Extract the (X, Y) coordinate from the center of the cell holding the provided text.  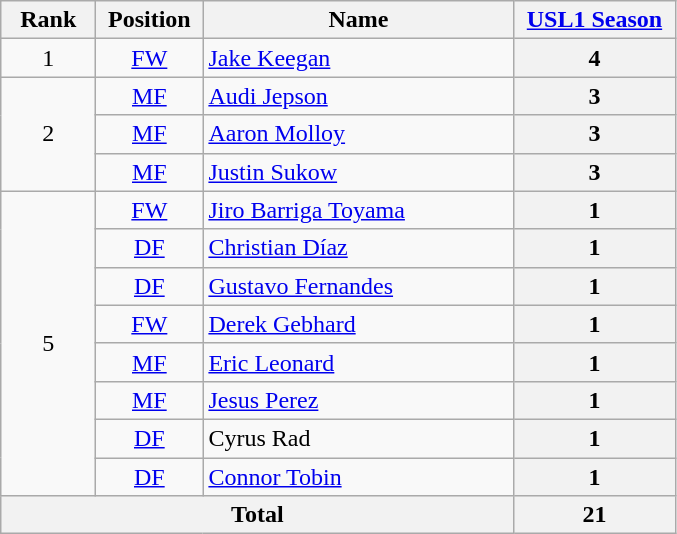
Cyrus Rad (358, 438)
Justin Sukow (358, 172)
Derek Gebhard (358, 324)
Connor Tobin (358, 477)
Position (150, 20)
Gustavo Fernandes (358, 286)
USL1 Season (594, 20)
Jesus Perez (358, 400)
2 (48, 134)
Rank (48, 20)
Christian Díaz (358, 248)
Eric Leonard (358, 362)
Aaron Molloy (358, 134)
5 (48, 343)
Jiro Barriga Toyama (358, 210)
Audi Jepson (358, 96)
21 (594, 515)
Total (258, 515)
Name (358, 20)
Jake Keegan (358, 58)
4 (594, 58)
